Output the [X, Y] coordinate of the center of the cell containing the given text.  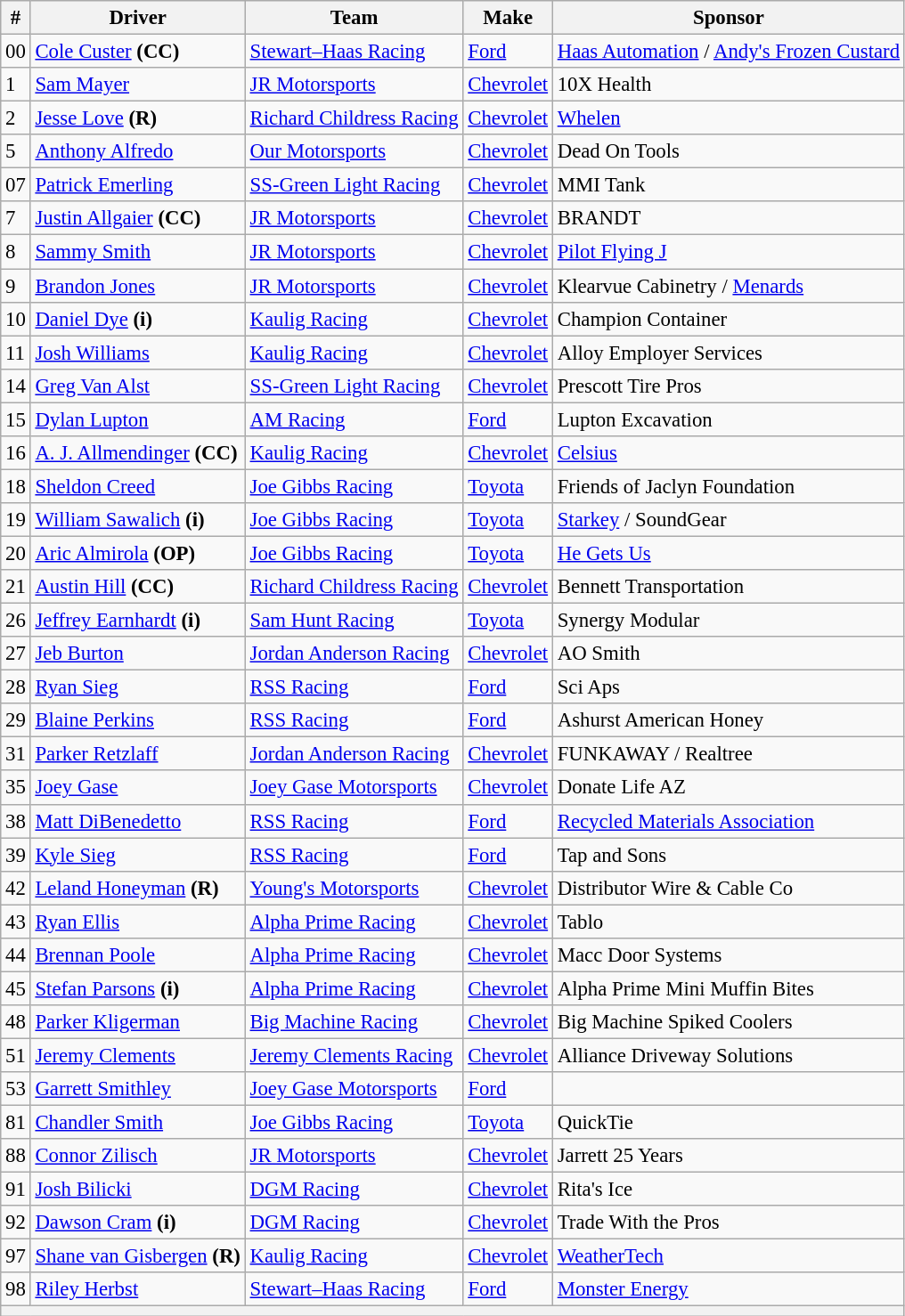
26 [16, 621]
Brandon Jones [137, 286]
20 [16, 553]
Austin Hill (CC) [137, 587]
Whelen [729, 118]
Driver [137, 18]
Jesse Love (R) [137, 118]
51 [16, 1055]
Synergy Modular [729, 621]
Ryan Ellis [137, 922]
Macc Door Systems [729, 955]
28 [16, 687]
Tablo [729, 922]
88 [16, 1156]
18 [16, 486]
Garrett Smithley [137, 1089]
Big Machine Spiked Coolers [729, 1022]
Shane van Gisbergen (R) [137, 1256]
07 [16, 185]
Prescott Tire Pros [729, 386]
Friends of Jaclyn Foundation [729, 486]
Parker Retzlaff [137, 754]
42 [16, 888]
Dead On Tools [729, 151]
AM Racing [355, 419]
91 [16, 1190]
Kyle Sieg [137, 855]
5 [16, 151]
Sheldon Creed [137, 486]
21 [16, 587]
Ryan Sieg [137, 687]
Sponsor [729, 18]
98 [16, 1290]
Distributor Wire & Cable Co [729, 888]
He Gets Us [729, 553]
Patrick Emerling [137, 185]
Lupton Excavation [729, 419]
Cole Custer (CC) [137, 52]
Donate Life AZ [729, 788]
AO Smith [729, 654]
Jeremy Clements Racing [355, 1055]
Connor Zilisch [137, 1156]
Jeffrey Earnhardt (i) [137, 621]
MMI Tank [729, 185]
14 [16, 386]
Leland Honeyman (R) [137, 888]
Monster Energy [729, 1290]
FUNKAWAY / Realtree [729, 754]
Pilot Flying J [729, 252]
Rita's Ice [729, 1190]
Sam Mayer [137, 85]
Greg Van Alst [137, 386]
Alliance Driveway Solutions [729, 1055]
35 [16, 788]
Sci Aps [729, 687]
Trade With the Pros [729, 1223]
31 [16, 754]
1 [16, 85]
43 [16, 922]
15 [16, 419]
# [16, 18]
Stefan Parsons (i) [137, 988]
Anthony Alfredo [137, 151]
10 [16, 319]
00 [16, 52]
Riley Herbst [137, 1290]
Sammy Smith [137, 252]
Ashurst American Honey [729, 720]
Blaine Perkins [137, 720]
97 [16, 1256]
Chandler Smith [137, 1123]
Tap and Sons [729, 855]
92 [16, 1223]
Parker Kligerman [137, 1022]
Jeb Burton [137, 654]
WeatherTech [729, 1256]
QuickTie [729, 1123]
16 [16, 453]
Haas Automation / Andy's Frozen Custard [729, 52]
81 [16, 1123]
Justin Allgaier (CC) [137, 218]
Brennan Poole [137, 955]
BRANDT [729, 218]
Dawson Cram (i) [137, 1223]
45 [16, 988]
Matt DiBenedetto [137, 821]
Daniel Dye (i) [137, 319]
9 [16, 286]
Aric Almirola (OP) [137, 553]
Josh Williams [137, 353]
Sam Hunt Racing [355, 621]
7 [16, 218]
Champion Container [729, 319]
Celsius [729, 453]
Josh Bilicki [137, 1190]
53 [16, 1089]
Recycled Materials Association [729, 821]
Big Machine Racing [355, 1022]
44 [16, 955]
Alpha Prime Mini Muffin Bites [729, 988]
Dylan Lupton [137, 419]
Young's Motorsports [355, 888]
39 [16, 855]
Make [508, 18]
A. J. Allmendinger (CC) [137, 453]
11 [16, 353]
27 [16, 654]
Jeremy Clements [137, 1055]
29 [16, 720]
William Sawalich (i) [137, 520]
10X Health [729, 85]
2 [16, 118]
Our Motorsports [355, 151]
Team [355, 18]
48 [16, 1022]
Klearvue Cabinetry / Menards [729, 286]
Bennett Transportation [729, 587]
Jarrett 25 Years [729, 1156]
Alloy Employer Services [729, 353]
19 [16, 520]
38 [16, 821]
Starkey / SoundGear [729, 520]
Joey Gase [137, 788]
8 [16, 252]
